Detect which cell encompasses the target text, then output its (x, y) center coordinate. 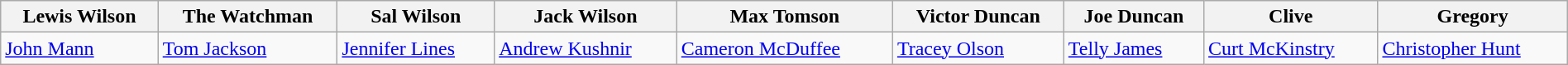
Lewis Wilson (79, 17)
Jennifer Lines (416, 48)
Christopher Hunt (1472, 48)
Tom Jackson (248, 48)
Gregory (1472, 17)
Clive (1291, 17)
Tracey Olson (978, 48)
Telly James (1133, 48)
The Watchman (248, 17)
Jack Wilson (586, 17)
Sal Wilson (416, 17)
Cameron McDuffee (784, 48)
Andrew Kushnir (586, 48)
John Mann (79, 48)
Max Tomson (784, 17)
Victor Duncan (978, 17)
Curt McKinstry (1291, 48)
Joe Duncan (1133, 17)
